Locate the cell with the specified text and output its [X, Y] center coordinate. 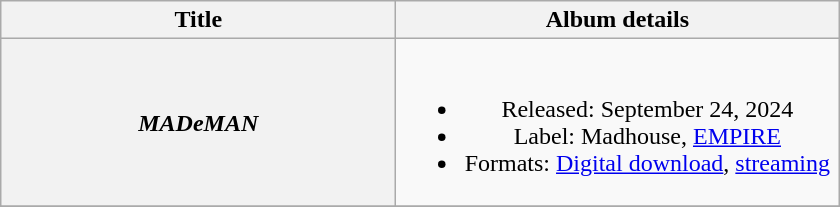
MADeMAN [198, 122]
Album details [618, 20]
Released: September 24, 2024Label: Madhouse, EMPIREFormats: Digital download, streaming [618, 122]
Title [198, 20]
